Return the (X, Y) coordinate for the center point of the cell that contains the specified text.  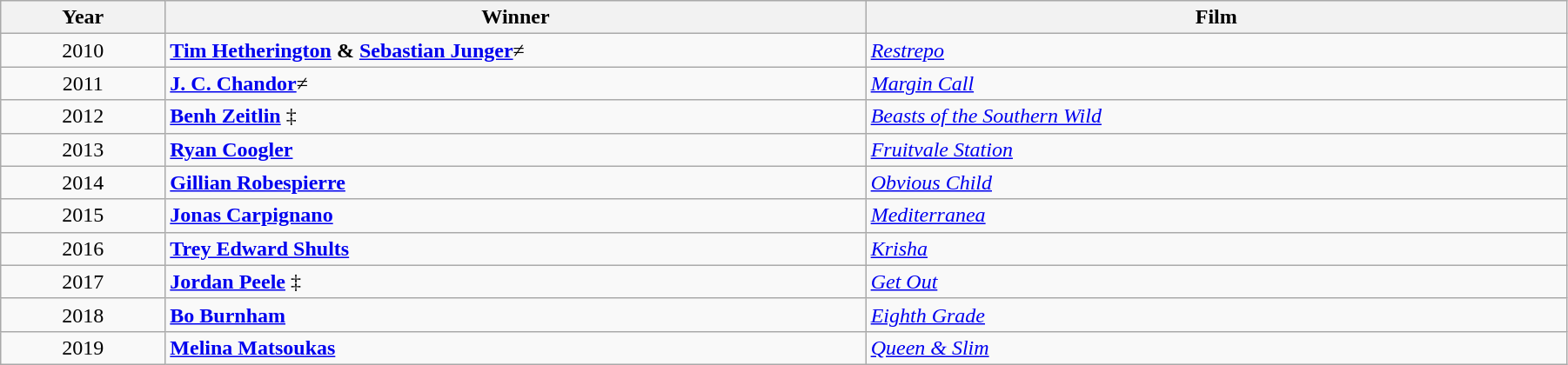
Margin Call (1216, 83)
Jonas Carpignano (515, 216)
2013 (84, 149)
J. C. Chandor≠ (515, 83)
Film (1216, 17)
Gillian Robespierre (515, 182)
2012 (84, 116)
Year (84, 17)
Queen & Slim (1216, 348)
Krisha (1216, 249)
Ryan Coogler (515, 149)
Melina Matsoukas (515, 348)
Fruitvale Station (1216, 149)
Beasts of the Southern Wild (1216, 116)
Tim Hetherington & Sebastian Junger≠ (515, 50)
Get Out (1216, 282)
Obvious Child (1216, 182)
2014 (84, 182)
Restrepo (1216, 50)
Jordan Peele ‡ (515, 282)
Benh Zeitlin ‡ (515, 116)
2011 (84, 83)
2015 (84, 216)
2010 (84, 50)
Trey Edward Shults (515, 249)
2016 (84, 249)
Mediterranea (1216, 216)
Winner (515, 17)
2017 (84, 282)
Eighth Grade (1216, 315)
2019 (84, 348)
2018 (84, 315)
Bo Burnham (515, 315)
